Identify which cell holds the provided text, then report its [x, y] central coordinate. 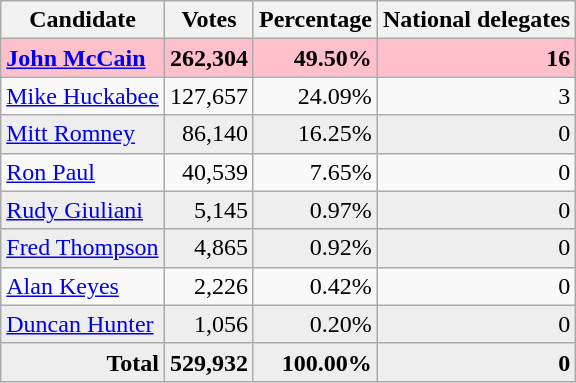
Fred Thompson [83, 248]
1,056 [208, 324]
Candidate [83, 20]
100.00% [315, 362]
2,226 [208, 286]
529,932 [208, 362]
16.25% [315, 134]
7.65% [315, 172]
49.50% [315, 58]
127,657 [208, 96]
262,304 [208, 58]
3 [476, 96]
National delegates [476, 20]
Mitt Romney [83, 134]
Duncan Hunter [83, 324]
Votes [208, 20]
0.97% [315, 210]
4,865 [208, 248]
0.42% [315, 286]
86,140 [208, 134]
Rudy Giuliani [83, 210]
John McCain [83, 58]
5,145 [208, 210]
Total [83, 362]
16 [476, 58]
Alan Keyes [83, 286]
0.92% [315, 248]
40,539 [208, 172]
24.09% [315, 96]
Percentage [315, 20]
Mike Huckabee [83, 96]
0.20% [315, 324]
Ron Paul [83, 172]
